Pinpoint the cell where the given text exists, returning its (x, y) midpoint coordinate. 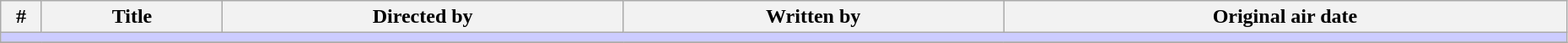
Title (132, 17)
# (22, 17)
Original air date (1285, 17)
Directed by (423, 17)
Written by (813, 17)
